Extract the [x, y] coordinate from the center of the cell holding the provided text.  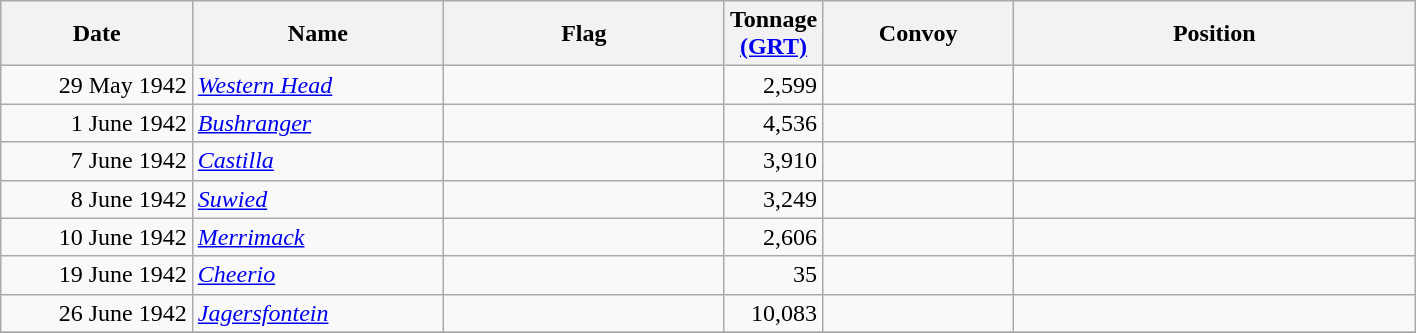
Position [1214, 34]
8 June 1942 [96, 199]
7 June 1942 [96, 161]
Name [318, 34]
35 [773, 275]
19 June 1942 [96, 275]
2,606 [773, 237]
10,083 [773, 313]
3,910 [773, 161]
1 June 1942 [96, 123]
Jagersfontein [318, 313]
Merrimack [318, 237]
4,536 [773, 123]
10 June 1942 [96, 237]
Western Head [318, 85]
29 May 1942 [96, 85]
Date [96, 34]
Convoy [918, 34]
26 June 1942 [96, 313]
Cheerio [318, 275]
Flag [584, 34]
Suwied [318, 199]
Bushranger [318, 123]
Castilla [318, 161]
2,599 [773, 85]
3,249 [773, 199]
Tonnage (GRT) [773, 34]
